Output the [X, Y] coordinate of the center of the cell containing the given text.  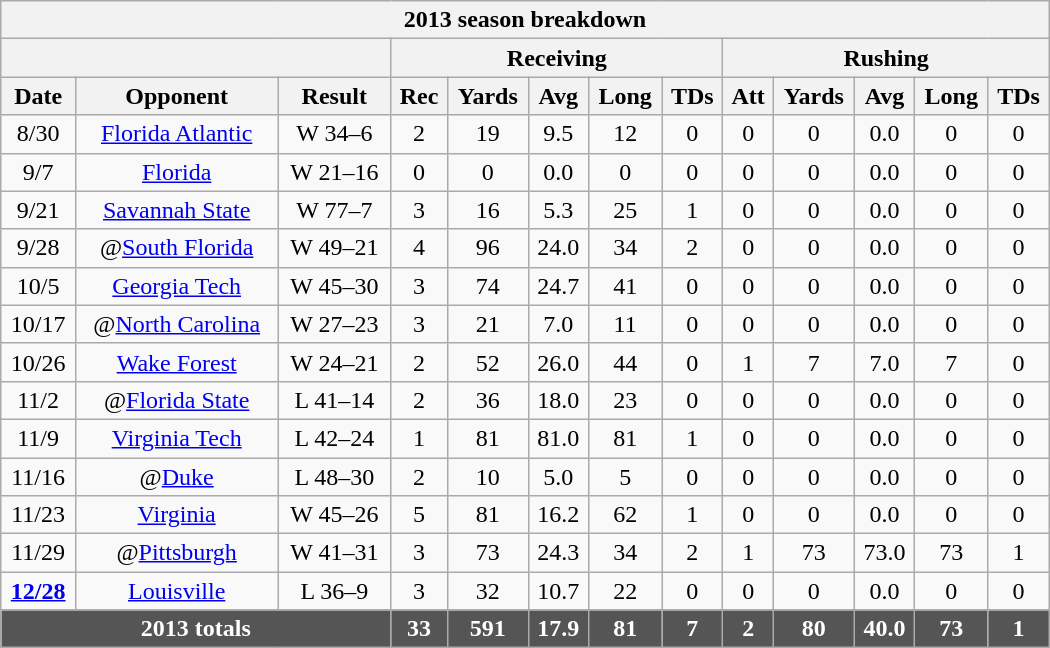
52 [488, 362]
W 21–16 [334, 172]
L 42–24 [334, 438]
32 [488, 591]
W 34–6 [334, 134]
23 [626, 400]
9/7 [38, 172]
36 [488, 400]
L 48–30 [334, 477]
18.0 [558, 400]
W 24–21 [334, 362]
W 41–31 [334, 553]
Rec [420, 96]
L 36–9 [334, 591]
26.0 [558, 362]
24.0 [558, 248]
16.2 [558, 515]
62 [626, 515]
44 [626, 362]
@Florida State [177, 400]
W 49–21 [334, 248]
17.9 [558, 629]
10.7 [558, 591]
96 [488, 248]
9/21 [38, 210]
@South Florida [177, 248]
L 41–14 [334, 400]
11 [626, 324]
Date [38, 96]
10/26 [38, 362]
Louisville [177, 591]
22 [626, 591]
24.7 [558, 286]
2013 totals [196, 629]
10/17 [38, 324]
Georgia Tech [177, 286]
80 [814, 629]
81.0 [558, 438]
Wake Forest [177, 362]
Florida Atlantic [177, 134]
41 [626, 286]
Florida [177, 172]
Receiving [557, 58]
Savannah State [177, 210]
9.5 [558, 134]
73.0 [884, 553]
5.3 [558, 210]
21 [488, 324]
Virginia [177, 515]
@North Carolina [177, 324]
W 27–23 [334, 324]
19 [488, 134]
Att [748, 96]
11/9 [38, 438]
Opponent [177, 96]
11/23 [38, 515]
10/5 [38, 286]
11/16 [38, 477]
8/30 [38, 134]
12 [626, 134]
@Duke [177, 477]
5.0 [558, 477]
W 77–7 [334, 210]
9/28 [38, 248]
Rushing [886, 58]
Result [334, 96]
W 45–26 [334, 515]
16 [488, 210]
@Pittsburgh [177, 553]
12/28 [38, 591]
74 [488, 286]
11/29 [38, 553]
25 [626, 210]
W 45–30 [334, 286]
10 [488, 477]
591 [488, 629]
24.3 [558, 553]
11/2 [38, 400]
2013 season breakdown [525, 20]
Virginia Tech [177, 438]
40.0 [884, 629]
4 [420, 248]
33 [420, 629]
